Scan for the cell matching the given text and deliver its [X, Y] coordinate at center. 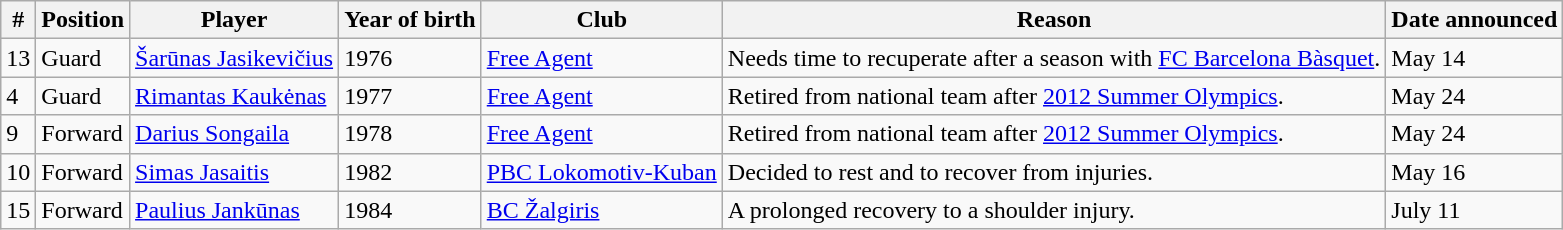
A prolonged recovery to a shoulder injury. [1054, 210]
1982 [410, 172]
Date announced [1474, 20]
PBC Lokomotiv-Kuban [602, 172]
BC Žalgiris [602, 210]
Simas Jasaitis [234, 172]
# [18, 20]
Needs time to recuperate after a season with FC Barcelona Bàsquet. [1054, 58]
9 [18, 134]
Reason [1054, 20]
Club [602, 20]
13 [18, 58]
Paulius Jankūnas [234, 210]
Rimantas Kaukėnas [234, 96]
Darius Songaila [234, 134]
Šarūnas Jasikevičius [234, 58]
Decided to rest and to recover from injuries. [1054, 172]
1976 [410, 58]
July 11 [1474, 210]
May 16 [1474, 172]
Year of birth [410, 20]
May 14 [1474, 58]
10 [18, 172]
1978 [410, 134]
1984 [410, 210]
4 [18, 96]
15 [18, 210]
Position [83, 20]
Player [234, 20]
1977 [410, 96]
